Return the [X, Y] coordinate for the center point of the cell that contains the specified text.  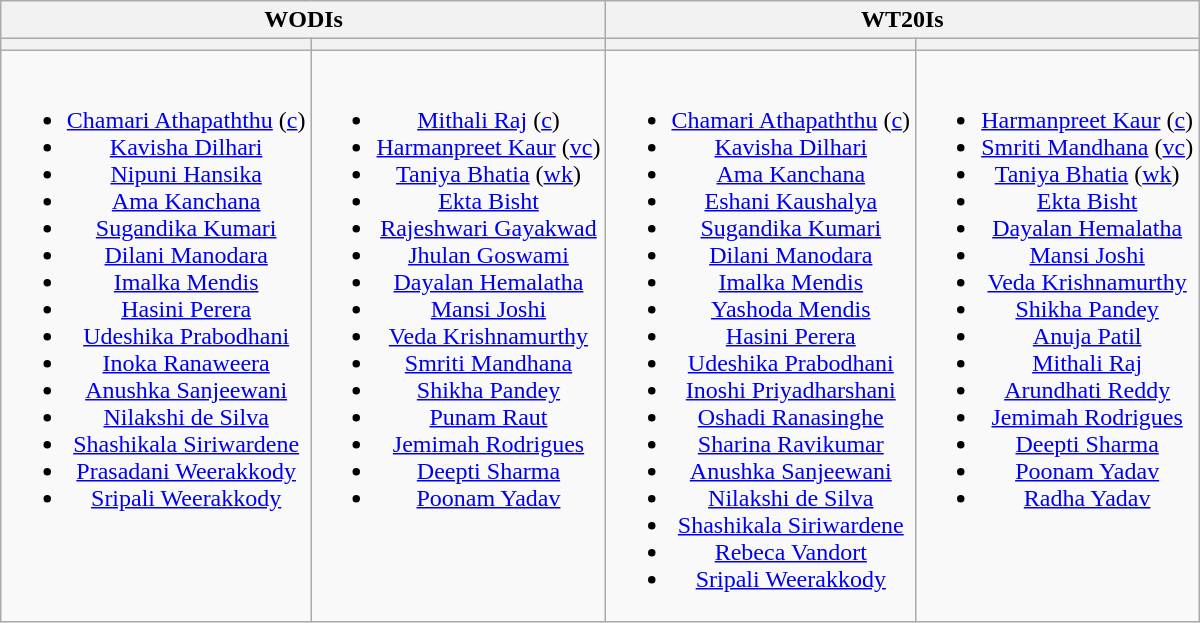
WT20Is [902, 20]
WODIs [304, 20]
